Identify which cell holds the provided text, then report its (x, y) central coordinate. 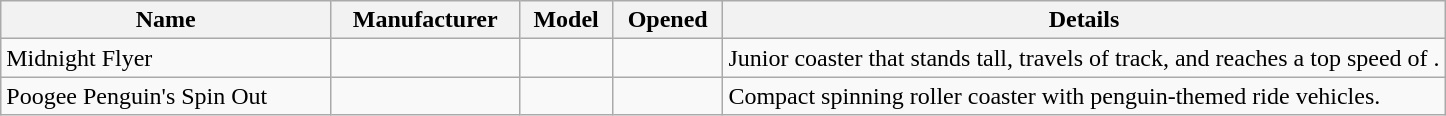
Midnight Flyer (166, 58)
Name (166, 20)
Poogee Penguin's Spin Out (166, 96)
Opened (667, 20)
Manufacturer (426, 20)
Model (566, 20)
Junior coaster that stands tall, travels of track, and reaches a top speed of . (1084, 58)
Details (1084, 20)
Compact spinning roller coaster with penguin-themed ride vehicles. (1084, 96)
